From the cell containing the given text, extract its center point as (x, y) coordinate. 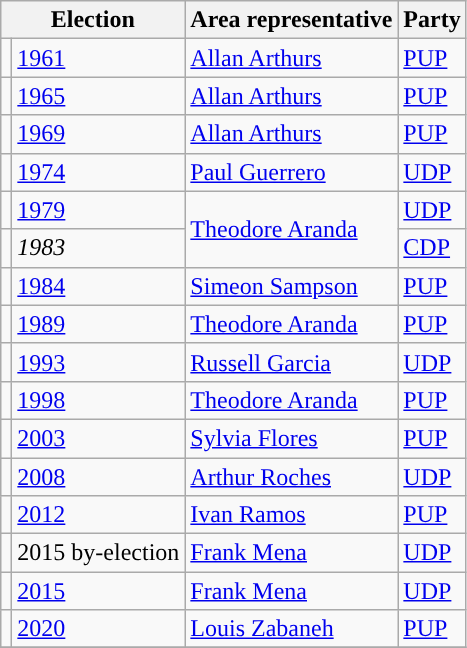
Simeon Sampson (292, 286)
1961 (98, 58)
Arthur Roches (292, 477)
2008 (98, 477)
Election (93, 20)
Area representative (292, 20)
Ivan Ramos (292, 515)
Sylvia Flores (292, 438)
1984 (98, 286)
1979 (98, 210)
CDP (432, 248)
2020 (98, 629)
1983 (98, 248)
1974 (98, 172)
Paul Guerrero (292, 172)
Russell Garcia (292, 362)
1965 (98, 96)
1998 (98, 400)
2012 (98, 515)
Party (432, 20)
1989 (98, 324)
Louis Zabaneh (292, 629)
2015 by-election (98, 553)
1969 (98, 134)
2003 (98, 438)
1993 (98, 362)
2015 (98, 591)
